Detect which cell encompasses the target text, then output its [x, y] center coordinate. 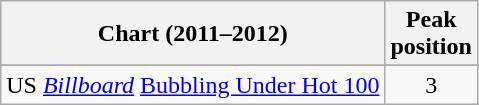
Chart (2011–2012) [193, 34]
Peakposition [431, 34]
3 [431, 85]
US Billboard Bubbling Under Hot 100 [193, 85]
